Scan for the cell matching the given text and deliver its (x, y) coordinate at center. 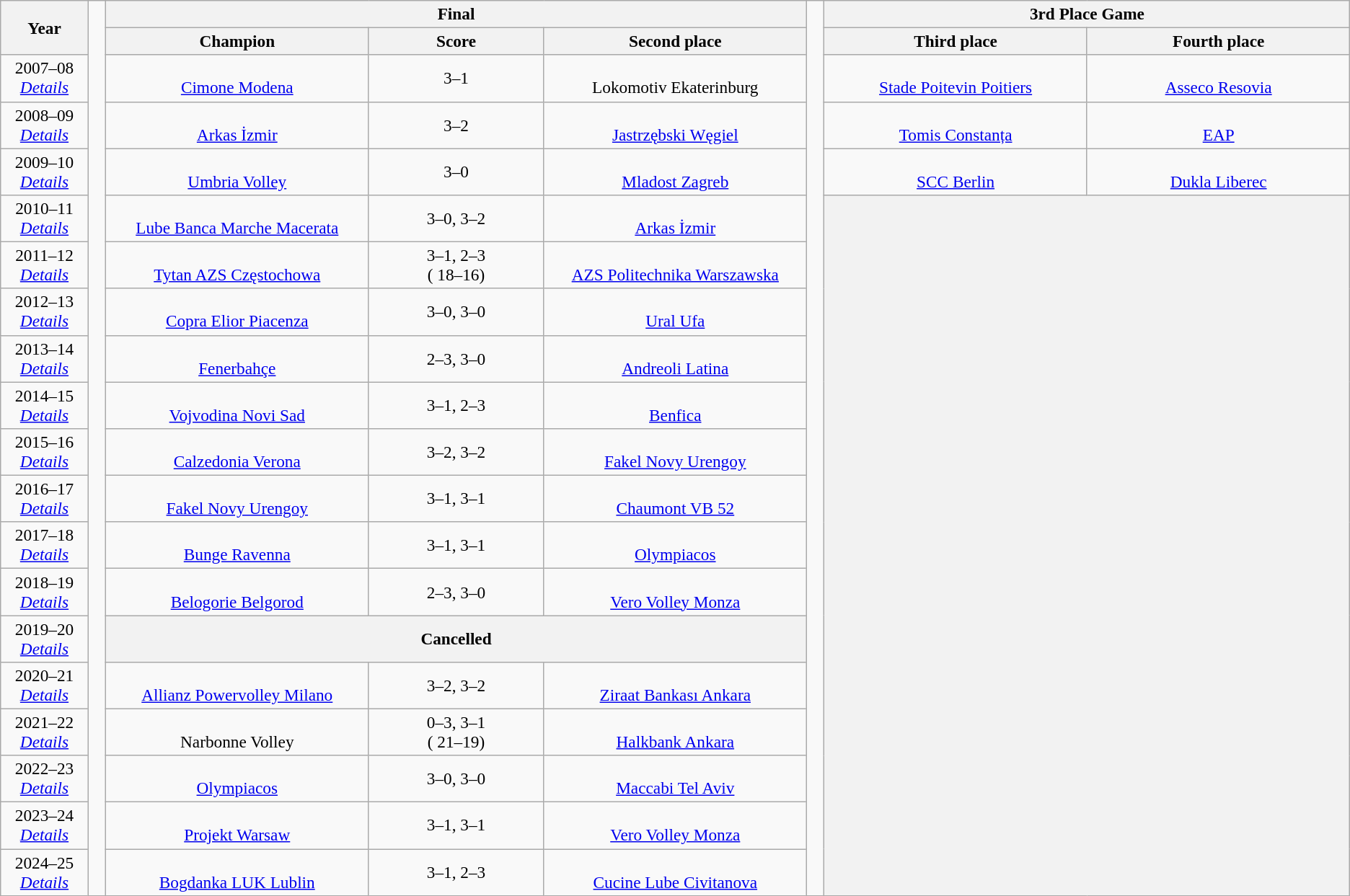
2009–10Details (45, 172)
Asseco Resovia (1219, 78)
3–0, 3–2 (456, 218)
2007–08Details (45, 78)
Tomis Constanța (956, 125)
2010–11Details (45, 218)
Jastrzębski Węgiel (675, 125)
Narbonne Volley (238, 732)
Bogdanka LUK Lublin (238, 872)
Ural Ufa (675, 311)
Cucine Lube Civitanova (675, 872)
3–1, 2–3 ( 18–16) (456, 265)
Halkbank Ankara (675, 732)
2016–17Details (45, 499)
Benfica (675, 405)
2023–24Details (45, 825)
3–0 (456, 172)
Year (45, 27)
2013–14Details (45, 359)
3–2 (456, 125)
Copra Elior Piacenza (238, 311)
2012–13Details (45, 311)
Bunge Ravenna (238, 545)
AZS Politechnika Warszawska (675, 265)
Lube Banca Marche Macerata (238, 218)
2024–25Details (45, 872)
Umbria Volley (238, 172)
Fenerbahçe (238, 359)
2020–21Details (45, 685)
Champion (238, 41)
Vojvodina Novi Sad (238, 405)
Score (456, 41)
Calzedonia Verona (238, 451)
Andreoli Latina (675, 359)
Chaumont VB 52 (675, 499)
Projekt Warsaw (238, 825)
2018–19Details (45, 591)
Ziraat Bankası Ankara (675, 685)
2015–16Details (45, 451)
SCC Berlin (956, 172)
Cimone Modena (238, 78)
EAP (1219, 125)
Final (456, 14)
2021–22Details (45, 732)
Stade Poitevin Poitiers (956, 78)
Third place (956, 41)
Maccabi Tel Aviv (675, 779)
2022–23Details (45, 779)
Lokomotiv Ekaterinburg (675, 78)
Cancelled (456, 639)
0–3, 3–1( 21–19) (456, 732)
3–1 (456, 78)
2017–18Details (45, 545)
Mladost Zagreb (675, 172)
2014–15Details (45, 405)
Fourth place (1219, 41)
Dukla Liberec (1219, 172)
Allianz Powervolley Milano (238, 685)
Tytan AZS Częstochowa (238, 265)
2011–12Details (45, 265)
2008–09Details (45, 125)
Second place (675, 41)
2019–20Details (45, 639)
3rd Place Game (1087, 14)
Belogorie Belgorod (238, 591)
